For the text-containing cell, return its midpoint in (X, Y) coordinate format. 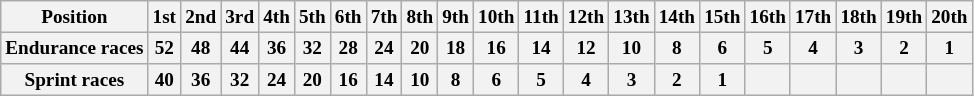
52 (164, 48)
Position (74, 17)
13th (632, 17)
6th (348, 17)
3rd (240, 17)
20th (950, 17)
12th (586, 17)
1st (164, 17)
17th (812, 17)
48 (201, 48)
12 (586, 48)
Sprint races (74, 80)
4th (277, 17)
19th (904, 17)
8th (420, 17)
18 (456, 48)
16th (768, 17)
44 (240, 48)
5th (312, 17)
15th (722, 17)
9th (456, 17)
28 (348, 48)
40 (164, 80)
10th (496, 17)
14th (676, 17)
7th (384, 17)
18th (858, 17)
11th (541, 17)
Endurance races (74, 48)
2nd (201, 17)
